Extract the (x, y) coordinate from the center of the cell holding the provided text.  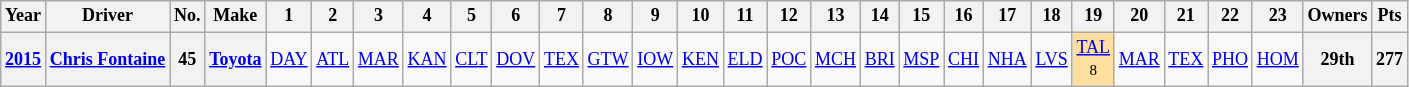
16 (964, 16)
29th (1338, 59)
45 (188, 59)
MCH (836, 59)
POC (789, 59)
TAL8 (1093, 59)
3 (379, 16)
19 (1093, 16)
KAN (427, 59)
11 (745, 16)
Chris Fontaine (107, 59)
18 (1052, 16)
No. (188, 16)
5 (472, 16)
NHA (1007, 59)
Pts (1390, 16)
23 (1278, 16)
Year (24, 16)
Owners (1338, 16)
13 (836, 16)
10 (701, 16)
277 (1390, 59)
6 (516, 16)
1 (289, 16)
7 (562, 16)
22 (1230, 16)
LVS (1052, 59)
2 (333, 16)
DOV (516, 59)
Make (236, 16)
ELD (745, 59)
DAY (289, 59)
BRI (880, 59)
21 (1186, 16)
17 (1007, 16)
MSP (922, 59)
20 (1139, 16)
CHI (964, 59)
4 (427, 16)
PHO (1230, 59)
14 (880, 16)
HOM (1278, 59)
ATL (333, 59)
9 (656, 16)
Toyota (236, 59)
15 (922, 16)
12 (789, 16)
8 (608, 16)
IOW (656, 59)
KEN (701, 59)
2015 (24, 59)
Driver (107, 16)
GTW (608, 59)
CLT (472, 59)
